Return [X, Y] of the center of cell containing provided text 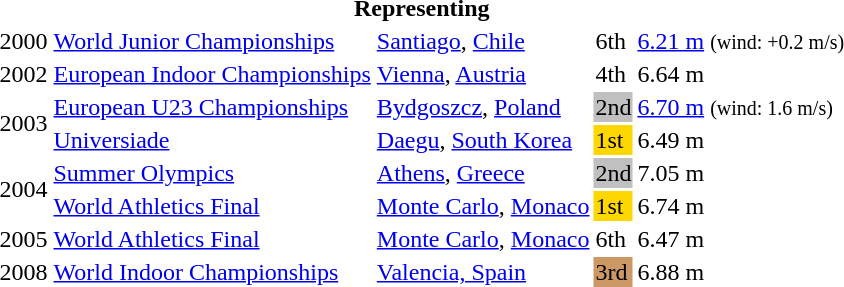
European U23 Championships [212, 107]
Valencia, Spain [483, 272]
European Indoor Championships [212, 74]
Universiade [212, 140]
Santiago, Chile [483, 41]
World Junior Championships [212, 41]
3rd [614, 272]
4th [614, 74]
Summer Olympics [212, 173]
Daegu, South Korea [483, 140]
Athens, Greece [483, 173]
World Indoor Championships [212, 272]
Vienna, Austria [483, 74]
Bydgoszcz, Poland [483, 107]
